From the cell containing the given text, extract its center point as [x, y] coordinate. 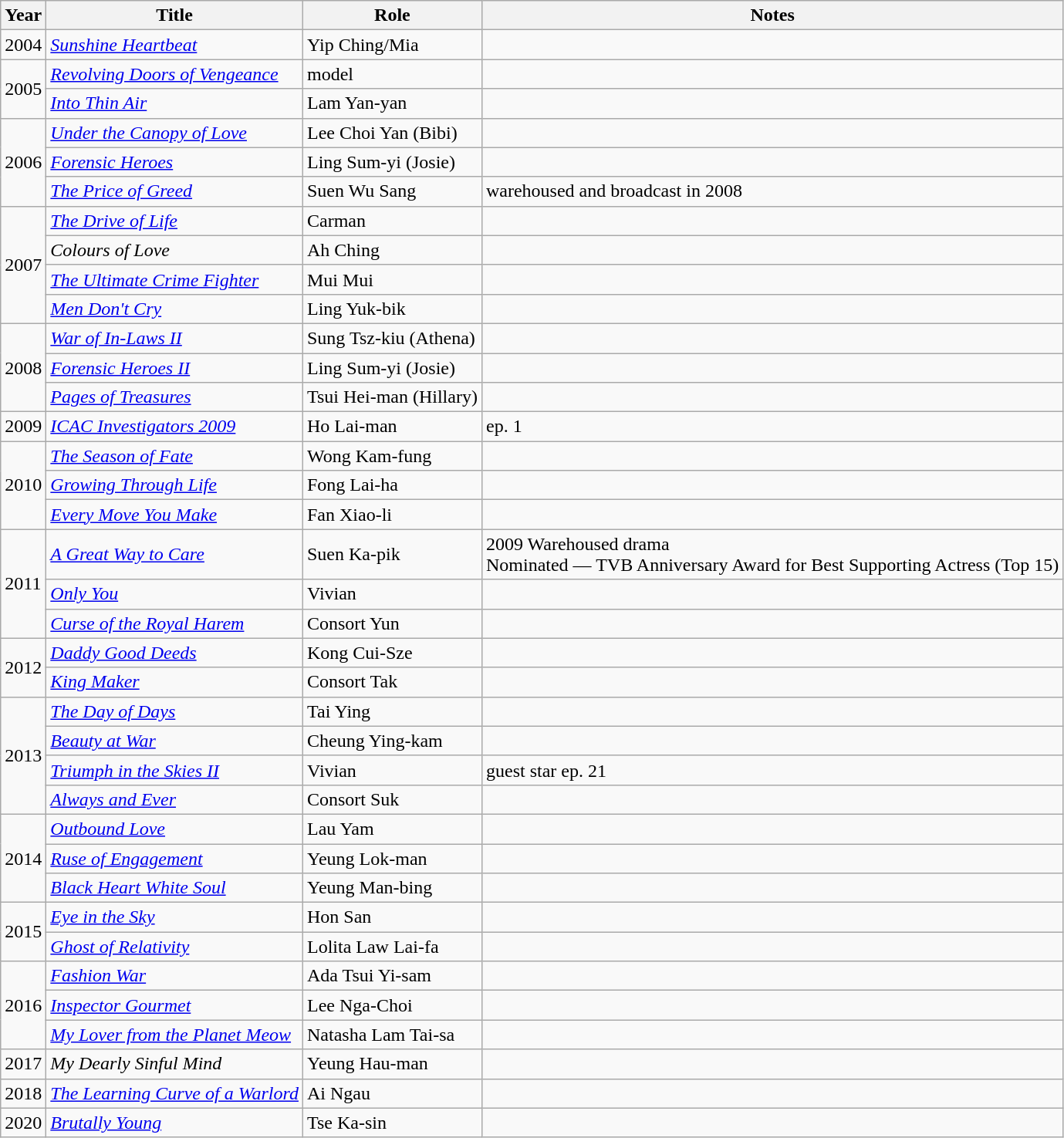
Curse of the Royal Harem [174, 623]
2008 [23, 367]
2012 [23, 667]
guest star ep. 21 [772, 770]
Ruse of Engagement [174, 859]
2013 [23, 755]
Inspector Gourmet [174, 1005]
Yeung Man-bing [392, 888]
2018 [23, 1093]
Every Move You Make [174, 515]
Forensic Heroes [174, 162]
ep. 1 [772, 427]
ICAC Investigators 2009 [174, 427]
Growing Through Life [174, 485]
Fashion War [174, 976]
Natasha Lam Tai-sa [392, 1035]
2016 [23, 1005]
Forensic Heroes II [174, 368]
Only You [174, 594]
warehoused and broadcast in 2008 [772, 191]
Revolving Doors of Vengeance [174, 74]
The Day of Days [174, 711]
2004 [23, 45]
Under the Canopy of Love [174, 133]
Year [23, 15]
Yip Ching/Mia [392, 45]
2017 [23, 1064]
Always and Ever [174, 799]
Ah Ching [392, 250]
Tsui Hei-man (Hillary) [392, 397]
2011 [23, 583]
2009 Warehoused dramaNominated — TVB Anniversary Award for Best Supporting Actress (Top 15) [772, 554]
Fong Lai-ha [392, 485]
The Learning Curve of a Warlord [174, 1093]
Triumph in the Skies II [174, 770]
Colours of Love [174, 250]
Role [392, 15]
Ada Tsui Yi-sam [392, 976]
A Great Way to Care [174, 554]
Tse Ka-sin [392, 1123]
The Season of Fate [174, 456]
Carman [392, 221]
Mui Mui [392, 279]
The Drive of Life [174, 221]
Ho Lai-man [392, 427]
Brutally Young [174, 1123]
2007 [23, 265]
2009 [23, 427]
2010 [23, 485]
Outbound Love [174, 829]
Hon San [392, 917]
Consort Tak [392, 682]
Eye in the Sky [174, 917]
Wong Kam-fung [392, 456]
Lee Choi Yan (Bibi) [392, 133]
Ai Ngau [392, 1093]
The Ultimate Crime Fighter [174, 279]
Lam Yan-yan [392, 103]
Into Thin Air [174, 103]
Pages of Treasures [174, 397]
Lau Yam [392, 829]
Suen Wu Sang [392, 191]
Fan Xiao-li [392, 515]
model [392, 74]
Notes [772, 15]
Daddy Good Deeds [174, 653]
Consort Yun [392, 623]
Sunshine Heartbeat [174, 45]
Lee Nga-Choi [392, 1005]
Consort Suk [392, 799]
2020 [23, 1123]
My Dearly Sinful Mind [174, 1064]
Lolita Law Lai-fa [392, 947]
Yeung Lok-man [392, 859]
Kong Cui-Sze [392, 653]
Title [174, 15]
Beauty at War [174, 741]
2006 [23, 162]
2005 [23, 89]
My Lover from the Planet Meow [174, 1035]
Cheung Ying-kam [392, 741]
Black Heart White Soul [174, 888]
Suen Ka-pik [392, 554]
Ling Yuk-bik [392, 309]
War of In-Laws II [174, 338]
Sung Tsz-kiu (Athena) [392, 338]
King Maker [174, 682]
Men Don't Cry [174, 309]
2014 [23, 858]
Tai Ying [392, 711]
2015 [23, 932]
Yeung Hau-man [392, 1064]
The Price of Greed [174, 191]
Ghost of Relativity [174, 947]
